Search for the cell housing the specified text and yield its (x, y) center coordinate. 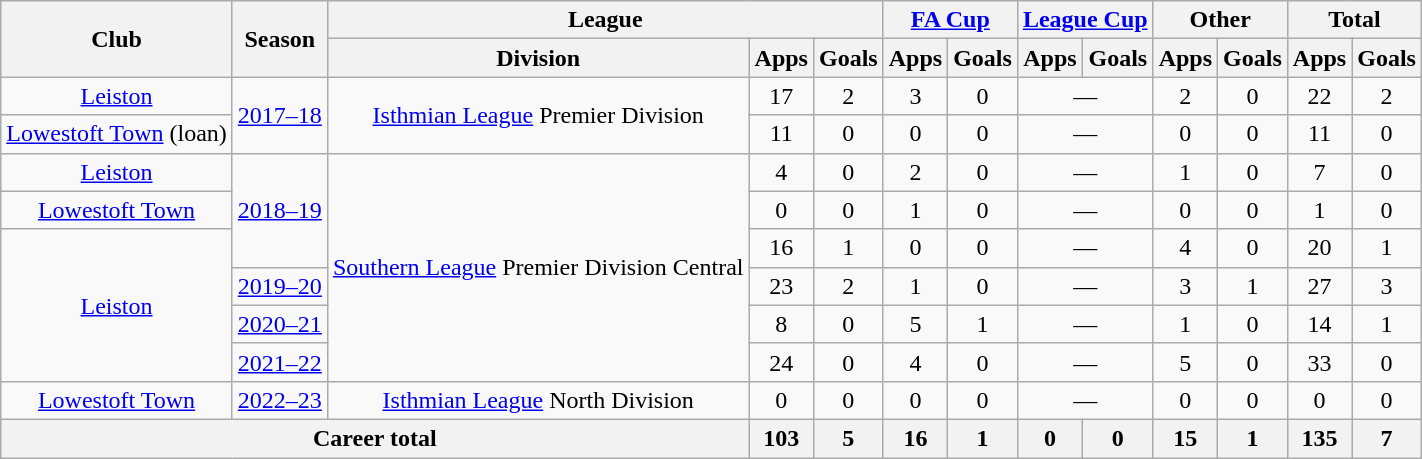
Season (280, 39)
20 (1319, 248)
103 (781, 438)
2021–22 (280, 362)
24 (781, 362)
27 (1319, 286)
Isthmian League North Division (538, 400)
15 (1185, 438)
14 (1319, 324)
Isthmian League Premier Division (538, 115)
League Cup (1085, 20)
2020–21 (280, 324)
2022–23 (280, 400)
17 (781, 96)
23 (781, 286)
33 (1319, 362)
FA Cup (950, 20)
Club (117, 39)
2018–19 (280, 210)
8 (781, 324)
Division (538, 58)
2019–20 (280, 286)
Career total (375, 438)
135 (1319, 438)
Other (1220, 20)
22 (1319, 96)
Total (1354, 20)
Southern League Premier Division Central (538, 267)
2017–18 (280, 115)
Lowestoft Town (loan) (117, 134)
League (605, 20)
